Return [x, y] of the center of cell containing provided text 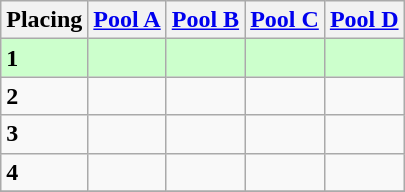
Pool B [205, 20]
2 [44, 96]
1 [44, 58]
Pool C [285, 20]
Pool A [127, 20]
Pool D [364, 20]
4 [44, 172]
Placing [44, 20]
3 [44, 134]
